Provide the [x, y] coordinate of the cell's center where the given text is located.  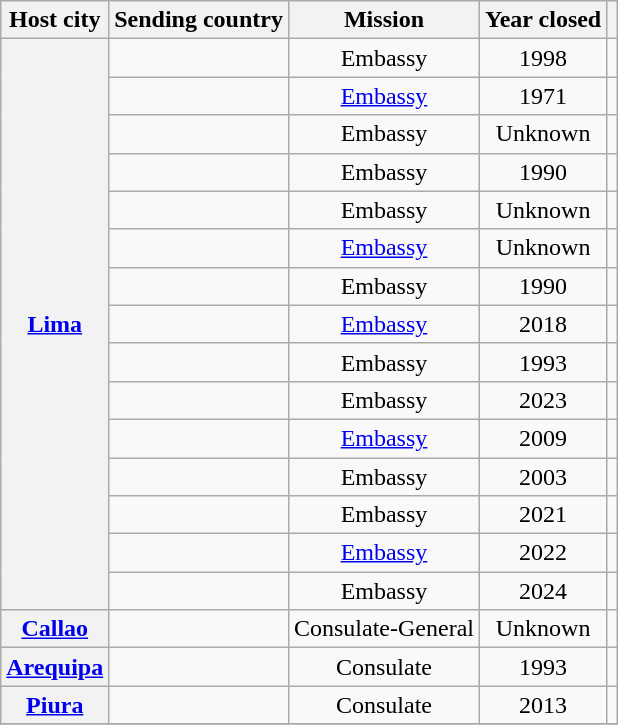
Year closed [542, 20]
2022 [542, 553]
Arequipa [55, 667]
Sending country [199, 20]
2003 [542, 477]
1998 [542, 58]
2013 [542, 705]
Lima [55, 324]
Piura [55, 705]
Callao [55, 629]
2018 [542, 324]
1971 [542, 96]
2009 [542, 438]
2023 [542, 400]
2021 [542, 515]
Host city [55, 20]
Mission [384, 20]
Consulate-General [384, 629]
2024 [542, 591]
